Detect which cell encompasses the target text, then output its [x, y] center coordinate. 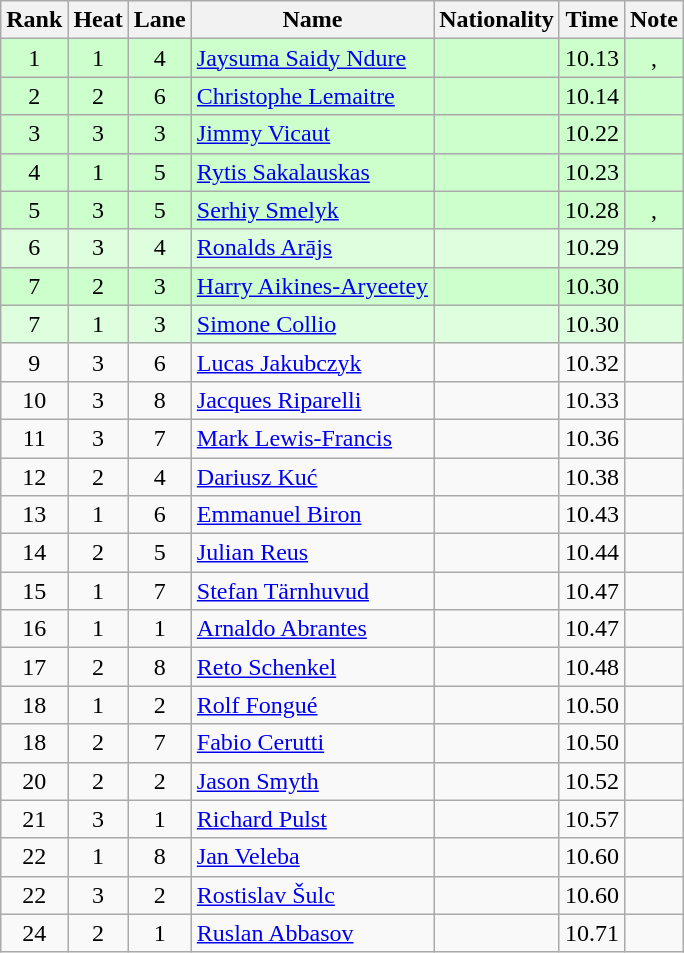
Jan Veleba [312, 857]
10.28 [592, 210]
10.52 [592, 781]
10.22 [592, 134]
12 [34, 477]
Mark Lewis-Francis [312, 438]
10.43 [592, 515]
Lane [160, 20]
Jacques Riparelli [312, 400]
10.32 [592, 362]
10.14 [592, 96]
10.71 [592, 933]
21 [34, 819]
Serhiy Smelyk [312, 210]
10.29 [592, 248]
Fabio Cerutti [312, 743]
Reto Schenkel [312, 667]
Nationality [497, 20]
Stefan Tärnhuvud [312, 591]
9 [34, 362]
24 [34, 933]
10.13 [592, 58]
Note [654, 20]
Rostislav Šulc [312, 895]
11 [34, 438]
Time [592, 20]
Lucas Jakubczyk [312, 362]
10.33 [592, 400]
20 [34, 781]
Arnaldo Abrantes [312, 629]
Jimmy Vicaut [312, 134]
Heat [98, 20]
Christophe Lemaitre [312, 96]
15 [34, 591]
13 [34, 515]
Name [312, 20]
10.38 [592, 477]
Simone Collio [312, 324]
Dariusz Kuć [312, 477]
16 [34, 629]
Rank [34, 20]
Rytis Sakalauskas [312, 172]
Richard Pulst [312, 819]
Harry Aikines-Aryeetey [312, 286]
10.44 [592, 553]
Rolf Fongué [312, 705]
10 [34, 400]
Ronalds Arājs [312, 248]
10.57 [592, 819]
Ruslan Abbasov [312, 933]
10.48 [592, 667]
Jaysuma Saidy Ndure [312, 58]
Emmanuel Biron [312, 515]
10.23 [592, 172]
17 [34, 667]
Julian Reus [312, 553]
14 [34, 553]
10.36 [592, 438]
Jason Smyth [312, 781]
